From the cell containing the given text, extract its center point as [x, y] coordinate. 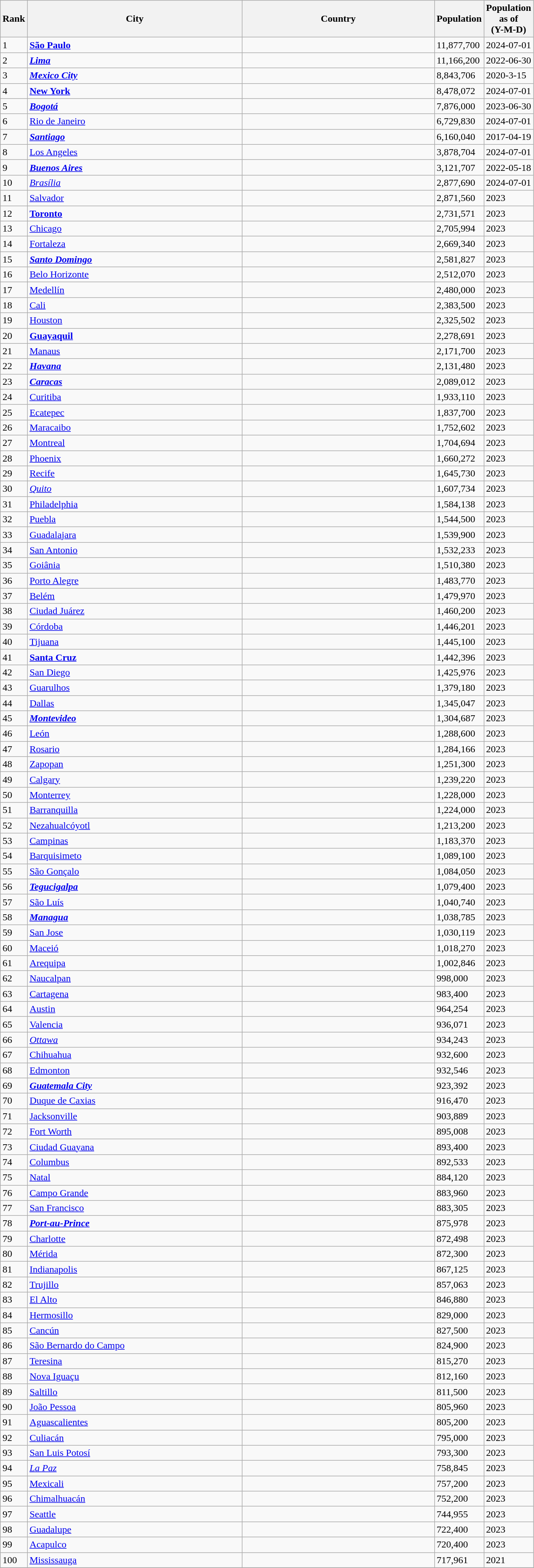
São Bernardo do Campo [135, 1346]
Managua [135, 917]
1,030,119 [459, 932]
2,877,690 [459, 183]
2,480,000 [459, 290]
16 [14, 275]
Recife [135, 474]
76 [14, 1193]
827,500 [459, 1330]
Havana [135, 366]
Population [459, 19]
1,018,270 [459, 948]
923,392 [459, 1086]
1,379,180 [459, 688]
2022-06-30 [508, 60]
28 [14, 458]
Arequipa [135, 963]
71 [14, 1116]
50 [14, 795]
Monterrey [135, 795]
32 [14, 519]
1,284,166 [459, 749]
7,876,000 [459, 106]
932,600 [459, 1055]
60 [14, 948]
Cali [135, 305]
872,300 [459, 1254]
Porto Alegre [135, 581]
1,239,220 [459, 780]
90 [14, 1407]
99 [14, 1545]
1 [14, 45]
846,880 [459, 1300]
1,607,734 [459, 489]
San Jose [135, 932]
Montevideo [135, 718]
Brasília [135, 183]
811,500 [459, 1391]
21 [14, 351]
100 [14, 1560]
9 [14, 167]
70 [14, 1101]
Rio de Janeiro [135, 121]
Chicago [135, 229]
47 [14, 749]
Toronto [135, 213]
758,845 [459, 1468]
39 [14, 626]
Saltillo [135, 1391]
872,498 [459, 1239]
15 [14, 259]
2,581,827 [459, 259]
722,400 [459, 1529]
1,933,110 [459, 397]
Dallas [135, 703]
31 [14, 504]
79 [14, 1239]
19 [14, 320]
78 [14, 1223]
893,400 [459, 1147]
67 [14, 1055]
89 [14, 1391]
903,889 [459, 1116]
57 [14, 902]
29 [14, 474]
80 [14, 1254]
98 [14, 1529]
1,460,200 [459, 611]
793,300 [459, 1453]
5 [14, 106]
Chihuahua [135, 1055]
2 [14, 60]
829,000 [459, 1315]
1,584,138 [459, 504]
8,478,072 [459, 91]
37 [14, 596]
1,446,201 [459, 626]
42 [14, 672]
Austin [135, 1009]
81 [14, 1269]
Puebla [135, 519]
2023-06-30 [508, 106]
Tegucigalpa [135, 887]
40 [14, 642]
Edmonton [135, 1070]
23 [14, 382]
João Pessoa [135, 1407]
1,038,785 [459, 917]
2,131,480 [459, 366]
10 [14, 183]
48 [14, 764]
17 [14, 290]
Ciudad Juárez [135, 611]
932,546 [459, 1070]
883,960 [459, 1193]
12 [14, 213]
69 [14, 1086]
São Gonçalo [135, 871]
6,160,040 [459, 137]
88 [14, 1376]
León [135, 734]
95 [14, 1484]
895,008 [459, 1131]
2021 [508, 1560]
35 [14, 565]
Indianapolis [135, 1269]
2017-04-19 [508, 137]
1,539,900 [459, 535]
720,400 [459, 1545]
3,121,707 [459, 167]
43 [14, 688]
857,063 [459, 1285]
Manaus [135, 351]
Cartagena [135, 994]
75 [14, 1177]
Guarulhos [135, 688]
34 [14, 550]
Goiânia [135, 565]
65 [14, 1024]
867,125 [459, 1269]
1,442,396 [459, 657]
Santiago [135, 137]
Teresina [135, 1361]
San Antonio [135, 550]
Guatemala City [135, 1086]
São Luís [135, 902]
20 [14, 336]
Campo Grande [135, 1193]
Ecatepec [135, 412]
Phoenix [135, 458]
1,544,500 [459, 519]
1,645,730 [459, 474]
Los Angeles [135, 152]
1,089,100 [459, 856]
Curitiba [135, 397]
Guadalupe [135, 1529]
1,345,047 [459, 703]
1,084,050 [459, 871]
Natal [135, 1177]
983,400 [459, 994]
1,704,694 [459, 443]
11,166,200 [459, 60]
Barquisimeto [135, 856]
Valencia [135, 1024]
884,120 [459, 1177]
Mexico City [135, 76]
93 [14, 1453]
Rosario [135, 749]
Charlotte [135, 1239]
Quito [135, 489]
Nova Iguaçu [135, 1376]
805,960 [459, 1407]
33 [14, 535]
6,729,830 [459, 121]
45 [14, 718]
Port-au-Prince [135, 1223]
83 [14, 1300]
744,955 [459, 1514]
4 [14, 91]
Mississauga [135, 1560]
Lima [135, 60]
Santo Domingo [135, 259]
74 [14, 1162]
Maracaibo [135, 427]
757,200 [459, 1484]
Córdoba [135, 626]
46 [14, 734]
936,071 [459, 1024]
Belo Horizonte [135, 275]
Barranquilla [135, 810]
24 [14, 397]
53 [14, 841]
1,510,380 [459, 565]
14 [14, 244]
1,304,687 [459, 718]
934,243 [459, 1040]
2,705,994 [459, 229]
Medellín [135, 290]
11,877,700 [459, 45]
El Alto [135, 1300]
805,200 [459, 1422]
Maceió [135, 948]
892,533 [459, 1162]
52 [14, 825]
2,089,012 [459, 382]
82 [14, 1285]
2,383,500 [459, 305]
1,752,602 [459, 427]
63 [14, 994]
27 [14, 443]
Culiacán [135, 1437]
1,425,976 [459, 672]
Aguascalientes [135, 1422]
1,532,233 [459, 550]
56 [14, 887]
22 [14, 366]
São Paulo [135, 45]
Philadelphia [135, 504]
91 [14, 1422]
25 [14, 412]
86 [14, 1346]
30 [14, 489]
Tijuana [135, 642]
Calgary [135, 780]
3,878,704 [459, 152]
752,200 [459, 1499]
7 [14, 137]
Guadalajara [135, 535]
8 [14, 152]
44 [14, 703]
1,079,400 [459, 887]
36 [14, 581]
68 [14, 1070]
1,183,370 [459, 841]
55 [14, 871]
Duque de Caxias [135, 1101]
Cancún [135, 1330]
998,000 [459, 979]
Naucalpan [135, 979]
1,479,970 [459, 596]
Belém [135, 596]
717,961 [459, 1560]
2,669,340 [459, 244]
Fortaleza [135, 244]
1,224,000 [459, 810]
8,843,706 [459, 76]
875,978 [459, 1223]
Ottawa [135, 1040]
97 [14, 1514]
92 [14, 1437]
2,171,700 [459, 351]
San Francisco [135, 1208]
Country [338, 19]
815,270 [459, 1361]
64 [14, 1009]
1,483,770 [459, 581]
Campinas [135, 841]
883,305 [459, 1208]
1,445,100 [459, 642]
59 [14, 932]
Ciudad Guayana [135, 1147]
1,213,200 [459, 825]
New York [135, 91]
54 [14, 856]
Bogotá [135, 106]
Montreal [135, 443]
51 [14, 810]
6 [14, 121]
26 [14, 427]
85 [14, 1330]
61 [14, 963]
San Luis Potosí [135, 1453]
Mérida [135, 1254]
1,002,846 [459, 963]
Jacksonville [135, 1116]
Acapulco [135, 1545]
58 [14, 917]
13 [14, 229]
Chimalhuacán [135, 1499]
Houston [135, 320]
Nezahualcóyotl [135, 825]
1,288,600 [459, 734]
964,254 [459, 1009]
1,837,700 [459, 412]
87 [14, 1361]
812,160 [459, 1376]
11 [14, 198]
41 [14, 657]
Columbus [135, 1162]
City [135, 19]
Trujillo [135, 1285]
Hermosillo [135, 1315]
Santa Cruz [135, 657]
77 [14, 1208]
Seattle [135, 1514]
Zapopan [135, 764]
Fort Worth [135, 1131]
824,900 [459, 1346]
Salvador [135, 198]
Mexicali [135, 1484]
2,512,070 [459, 275]
66 [14, 1040]
Buenos Aires [135, 167]
916,470 [459, 1101]
94 [14, 1468]
3 [14, 76]
72 [14, 1131]
84 [14, 1315]
96 [14, 1499]
San Diego [135, 672]
2,731,571 [459, 213]
18 [14, 305]
2,871,560 [459, 198]
1,660,272 [459, 458]
2020-3-15 [508, 76]
La Paz [135, 1468]
73 [14, 1147]
1,251,300 [459, 764]
2022-05-18 [508, 167]
Rank [14, 19]
1,040,740 [459, 902]
Guayaquil [135, 336]
795,000 [459, 1437]
Population as of(Y-M-D) [508, 19]
38 [14, 611]
2,278,691 [459, 336]
49 [14, 780]
62 [14, 979]
Caracas [135, 382]
1,228,000 [459, 795]
2,325,502 [459, 320]
